Scan for the cell matching the given text and deliver its (X, Y) coordinate at center. 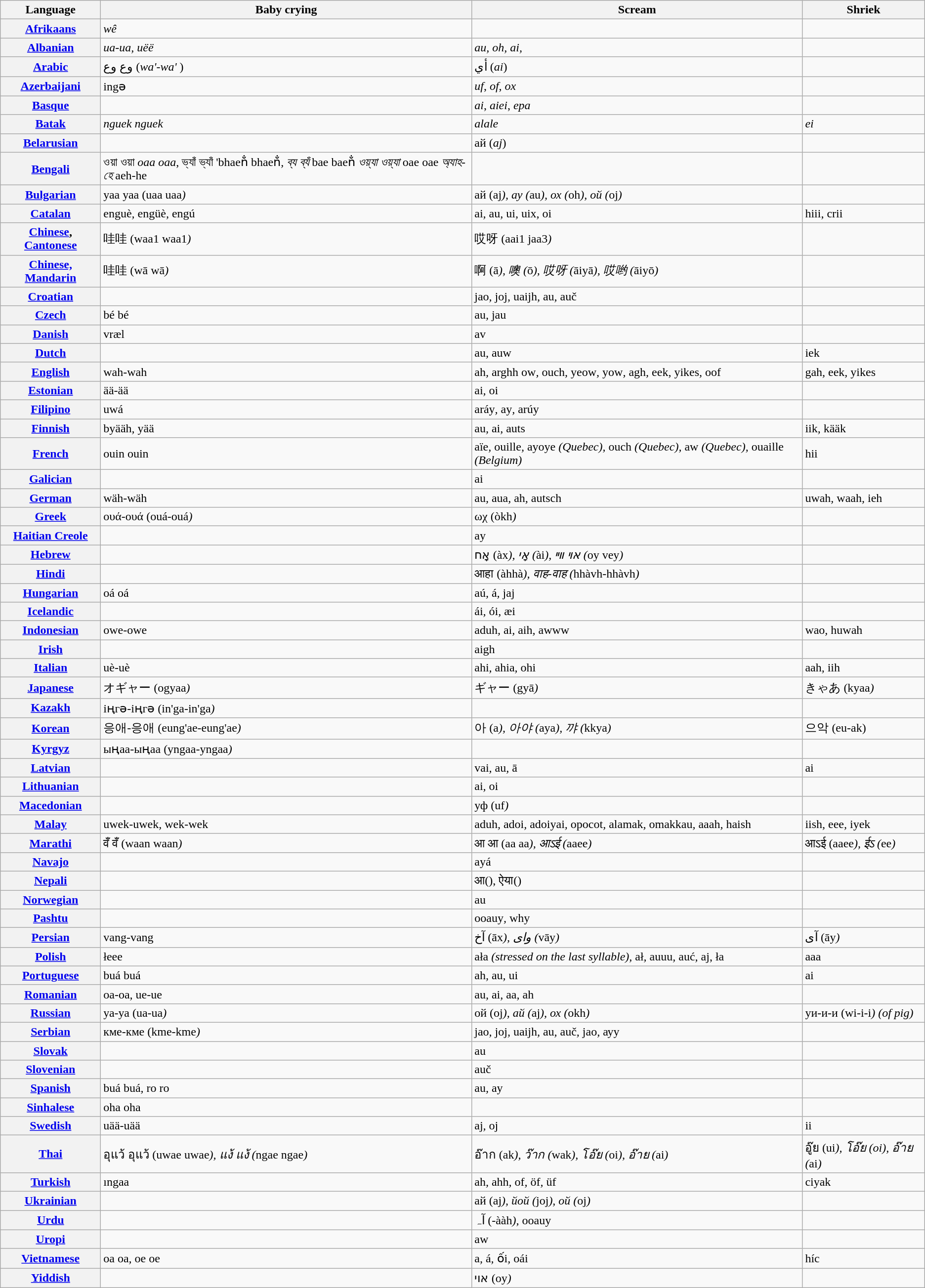
オギャー (ogyaa) (287, 688)
ayá (637, 862)
aigh (637, 649)
ingə (287, 86)
Croatian (50, 296)
aduh, adoi, adoiyai, opocot, alamak, omakkau, aaah, haish (637, 824)
vang-vang (287, 938)
Lithuanian (50, 787)
Greek (50, 517)
aw (637, 1239)
Arabic (50, 67)
啊 (ā), 噢 (ō), 哎呀 (āiyā), 哎哟 (āiyō) (637, 271)
Batak (50, 124)
au, aua, ah, autsch (637, 498)
ай (aj) (637, 143)
iik, kääk (864, 428)
wäh-wäh (287, 498)
आहा (àhhà), वाह-वाह (hhàvh-hhàvh) (637, 574)
alale (637, 124)
Urdu (50, 1220)
Italian (50, 668)
buá buá (287, 975)
Indonesian (50, 630)
byääh, yää (287, 428)
Nepali (50, 880)
으악 (eu-ak) (864, 728)
Polish (50, 956)
Thai (50, 1154)
Japanese (50, 688)
aú, á, jaj (637, 592)
वँ वँ (waan waan) (287, 843)
owe-owe (287, 630)
Swedish (50, 1126)
ciyak (864, 1182)
uè-uè (287, 668)
Portuguese (50, 975)
Irish (50, 649)
au, oh, ai, (637, 47)
ii (864, 1126)
av (637, 334)
Navajo (50, 862)
Danish (50, 334)
وع وع (wa'-wa' ) (287, 67)
Hungarian (50, 592)
aïe, ouille, ayoye (Quebec), ouch (Quebec), aw (Quebec), ouaille (Belgium) (637, 454)
ai, aiei, epa (637, 105)
уа-уа (ua-ua) (287, 1013)
Romanian (50, 994)
Hindi (50, 574)
Dutch (50, 353)
aj, oj (637, 1126)
aduh, ai, aih, awww (637, 630)
Ukrainian (50, 1201)
au, ay (637, 1088)
oa oa, oe oe (287, 1258)
Spanish (50, 1088)
aaa (864, 956)
iek (864, 353)
아 (a), 아야 (aya), 꺄 (kkya) (637, 728)
auč (637, 1070)
au, jau (637, 315)
French (50, 454)
Scream (637, 10)
อู๊ย (ui), โอ๊ย (oi), อ๊าย (ai) (864, 1154)
Sinhalese (50, 1107)
Uropi (50, 1239)
German (50, 498)
ıngaa (287, 1182)
آی (āy) (864, 938)
enguè, engüè, engú (287, 213)
ギャー (gyā) (637, 688)
hii (864, 454)
Filipino (50, 409)
wao, huwah (864, 630)
อุแว้ อุแว้ (uwae uwae), แง้ แง้ (ngae ngae) (287, 1154)
Chinese, Mandarin (50, 271)
Turkish (50, 1182)
vai, au, ā (637, 768)
Chinese, Cantonese (50, 239)
ää-ää (287, 390)
oa-oa, ue-ue (287, 994)
jao, joj, uaijh, au, auč (637, 296)
Bengali (50, 169)
Norwegian (50, 900)
ah, arghh ow, ouch, yeow, yow, agh, eek, yikes, oof (637, 372)
uwá (287, 409)
أي (ai) (637, 67)
ai, au, ui, uix, oi (637, 213)
Kazakh (50, 708)
uwek-uwek, wek-wek (287, 824)
Finnish (50, 428)
Yiddish (50, 1278)
Haitian Creole (50, 536)
Afrikaans (50, 29)
응애-응애 (eung'ae-eung'ae) (287, 728)
ওয়া ওয়া oaa oaa, ভ্যাঁ ভ্যাঁ 'bhaen̐ bhaen̐, ব্য ব্যঁ bae baen̐ ওয়্যা ওয়্যা oae oae অ্যাহ-হে aeh-he (287, 169)
au, ai, aa, ah (637, 994)
Marathi (50, 843)
Korean (50, 728)
uf, of, ox (637, 86)
кме-кме (kme-kme) (287, 1032)
อ๊าก (ak), ว๊าก (wak), โอ๊ย (oi), อ๊าย (ai) (637, 1154)
Bulgarian (50, 195)
哎呀 (aai1 jaa3) (637, 239)
oá oá (287, 592)
Macedonian (50, 805)
אוי (oy) (637, 1278)
Slovak (50, 1051)
uää-uää (287, 1126)
आऽई (aaee), ईऽ (ee) (864, 843)
ooauy, why (637, 918)
híc (864, 1258)
łeee (287, 956)
Serbian (50, 1032)
Albanian (50, 47)
au, ai, auts (637, 428)
уаа уаа (uaa uaa) (287, 195)
आ(), ऐया() (637, 880)
Baby crying (287, 10)
ай (aj), ау (au), ох (oh), ой (oj) (637, 195)
nguek nguek (287, 124)
Estonian (50, 390)
ыңаа-ыңаа (yngaa-yngaa) (287, 749)
Latvian (50, 768)
іңгә-іңгә (in'ga-in'ga) (287, 708)
au, auw (637, 353)
iish, eee, iyek (864, 824)
buá buá, ro ro (287, 1088)
哇哇 (waa1 waa1) (287, 239)
ah, ahh, of, öf, üf (637, 1182)
哇哇 (wā wā) (287, 271)
ουά-ουά (ouá-ouá) (287, 517)
ouin ouin (287, 454)
Kyrgyz (50, 749)
Malay (50, 824)
Language (50, 10)
ωχ (òkh) (637, 517)
oha oha (287, 1107)
Slovenian (50, 1070)
уф (uf) (637, 805)
Belarusian (50, 143)
uwah, waah, ieh (864, 498)
ei (864, 124)
Galician (50, 479)
jao, joj, uaijh, au, auč, jao, ауу (637, 1032)
ua-ua, uëë (287, 47)
आ आ (aa aa), आऽई (aaee) (637, 843)
ái, ói, æi (637, 612)
ah, au, ui (637, 975)
aah, iih (864, 668)
уи-и-и (wi-i-i) (of pig) (864, 1013)
آہ (-ààh), ooauy (637, 1220)
vræl (287, 334)
Azerbaijani (50, 86)
ay (637, 536)
wê (287, 29)
אָח (àx), אָי (ài), אױ װײ (oy vey) (637, 555)
Russian (50, 1013)
きゃあ (kyaa) (864, 688)
Hebrew (50, 555)
Shriek (864, 10)
ała (stressed on the last syllable), ał, auuu, auć, aj, ła (637, 956)
English (50, 372)
Vietnamese (50, 1258)
ай (aj), йой (joj), ой (oj) (637, 1201)
Icelandic (50, 612)
Czech (50, 315)
a, á, ối, oái (637, 1258)
aráy, ay, arúy (637, 409)
wah-wah (287, 372)
Basque (50, 105)
Pashtu (50, 918)
Persian (50, 938)
gah, eek, yikes (864, 372)
آخ (āx), وای (vāy) (637, 938)
ahi, ahia, ohi (637, 668)
hiii, crii (864, 213)
ой (oj), ай (aj), ох (okh) (637, 1013)
Catalan (50, 213)
bé bé (287, 315)
